Identify which cell holds the provided text, then report its [X, Y] central coordinate. 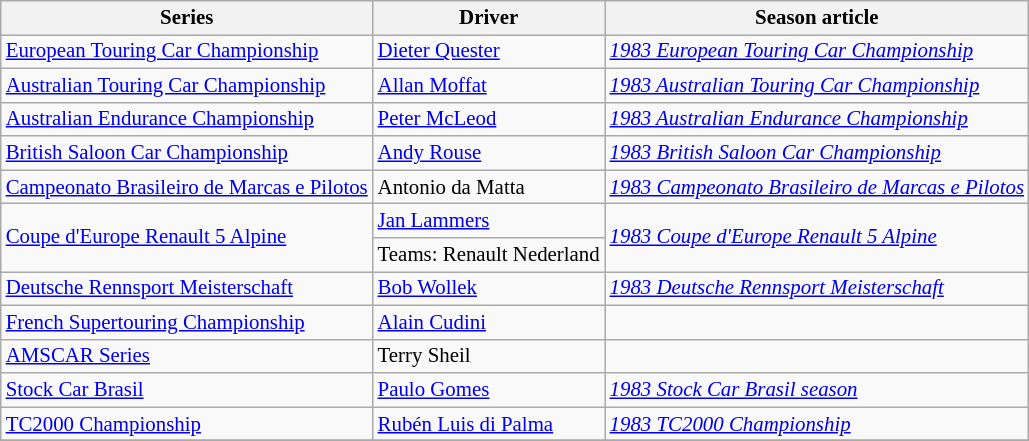
Campeonato Brasileiro de Marcas e Pilotos [187, 187]
Deutsche Rennsport Meisterschaft [187, 288]
Bob Wollek [489, 288]
1983 European Touring Car Championship [817, 51]
1983 Campeonato Brasileiro de Marcas e Pilotos [817, 187]
1983 TC2000 Championship [817, 424]
Rubén Luis di Palma [489, 424]
Allan Moffat [489, 85]
Stock Car Brasil [187, 390]
1983 Deutsche Rennsport Meisterschaft [817, 288]
AMSCAR Series [187, 356]
British Saloon Car Championship [187, 153]
Australian Touring Car Championship [187, 85]
Series [187, 18]
1983 Australian Touring Car Championship [817, 85]
Teams: Renault Nederland [489, 255]
1983 Coupe d'Europe Renault 5 Alpine [817, 238]
French Supertouring Championship [187, 322]
Terry Sheil [489, 356]
TC2000 Championship [187, 424]
Coupe d'Europe Renault 5 Alpine [187, 238]
1983 Stock Car Brasil season [817, 390]
European Touring Car Championship [187, 51]
Peter McLeod [489, 119]
1983 Australian Endurance Championship [817, 119]
Driver [489, 18]
Jan Lammers [489, 221]
Antonio da Matta [489, 187]
Australian Endurance Championship [187, 119]
Andy Rouse [489, 153]
1983 British Saloon Car Championship [817, 153]
Dieter Quester [489, 51]
Season article [817, 18]
Paulo Gomes [489, 390]
Alain Cudini [489, 322]
